Find where the given text appears and provide that cell's center as [X, Y] coordinate. 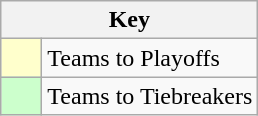
Key [130, 20]
Teams to Playoffs [150, 58]
Teams to Tiebreakers [150, 96]
